From the cell containing the given text, extract its center point as [X, Y] coordinate. 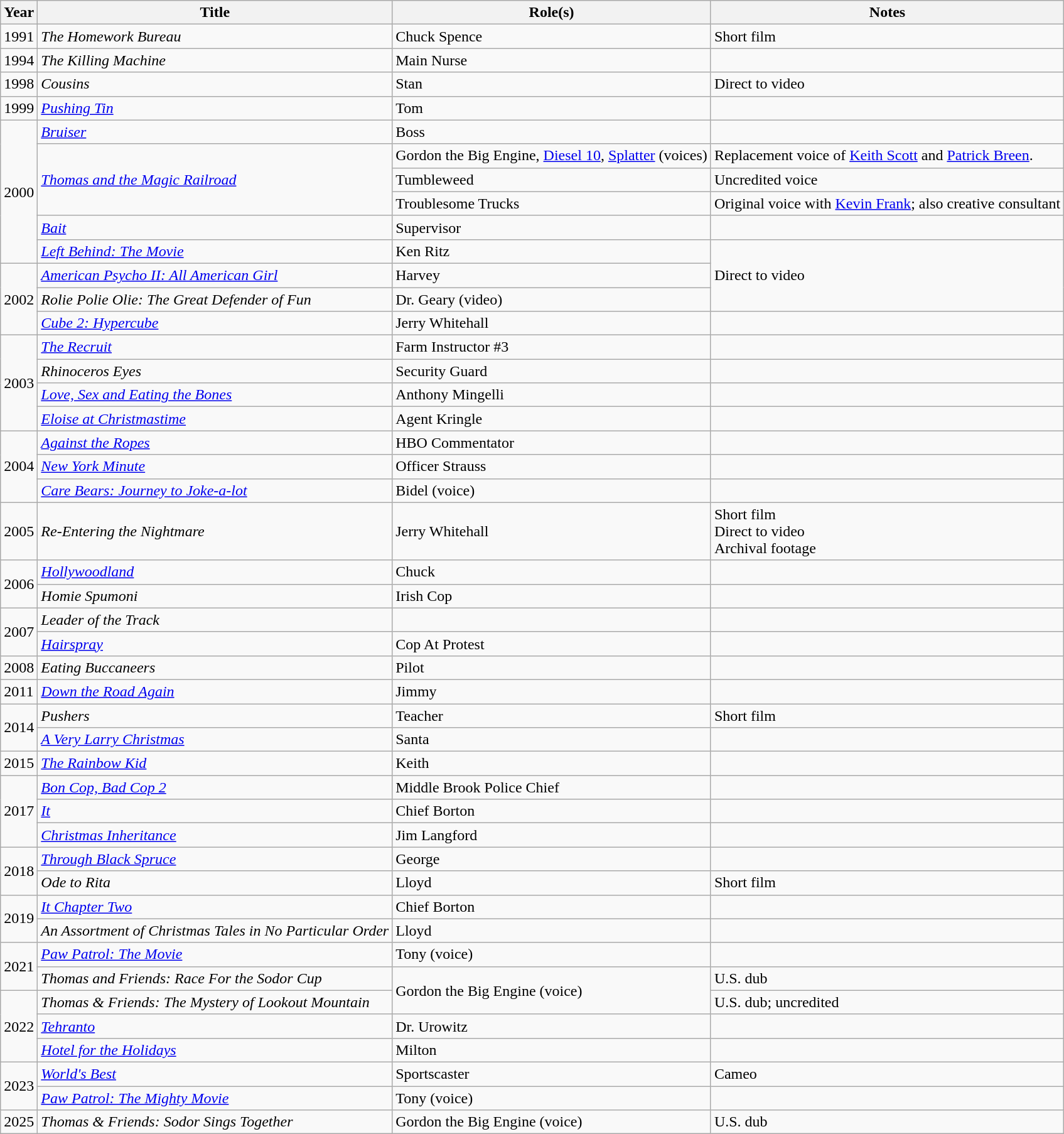
Thomas and the Magic Railroad [215, 180]
Stan [552, 84]
Title [215, 13]
Bruiser [215, 132]
Sportscaster [552, 1074]
Boss [552, 132]
Tehranto [215, 1026]
Irish Cop [552, 596]
Harvey [552, 275]
Anthony Mingelli [552, 395]
American Psycho II: All American Girl [215, 275]
Love, Sex and Eating the Bones [215, 395]
Against the Ropes [215, 443]
It Chapter Two [215, 907]
It [215, 811]
Notes [887, 13]
2023 [19, 1086]
The Rainbow Kid [215, 764]
Santa [552, 740]
Dr. Geary (video) [552, 300]
Teacher [552, 715]
1998 [19, 84]
Milton [552, 1050]
Ode to Rita [215, 883]
Through Black Spruce [215, 859]
Leader of the Track [215, 620]
Down the Road Again [215, 691]
Original voice with Kevin Frank; also creative consultant [887, 203]
Christmas Inheritance [215, 835]
Short filmDirect to videoArchival footage [887, 531]
Hollywoodland [215, 572]
Agent Kringle [552, 419]
The Homework Bureau [215, 36]
2018 [19, 871]
Paw Patrol: The Movie [215, 954]
Role(s) [552, 13]
Care Bears: Journey to Joke-a-lot [215, 490]
2021 [19, 966]
Jim Langford [552, 835]
Jimmy [552, 691]
2022 [19, 1026]
Keith [552, 764]
Cube 2: Hypercube [215, 323]
Eating Buccaneers [215, 667]
2003 [19, 383]
2015 [19, 764]
Rhinoceros Eyes [215, 371]
2025 [19, 1122]
1999 [19, 108]
Re-Entering the Nightmare [215, 531]
2017 [19, 811]
2005 [19, 531]
Uncredited voice [887, 180]
Pushers [215, 715]
Pilot [552, 667]
Troublesome Trucks [552, 203]
U.S. dub; uncredited [887, 1002]
1994 [19, 60]
An Assortment of Christmas Tales in No Particular Order [215, 931]
Replacement voice of Keith Scott and Patrick Breen. [887, 156]
Chuck [552, 572]
2011 [19, 691]
World's Best [215, 1074]
The Recruit [215, 347]
Middle Brook Police Chief [552, 787]
Hairspray [215, 644]
Cop At Protest [552, 644]
2004 [19, 467]
Farm Instructor #3 [552, 347]
Rolie Polie Olie: The Great Defender of Fun [215, 300]
Homie Spumoni [215, 596]
Cousins [215, 84]
Bait [215, 227]
Bidel (voice) [552, 490]
Gordon the Big Engine, Diesel 10, Splatter (voices) [552, 156]
Main Nurse [552, 60]
Tom [552, 108]
New York Minute [215, 467]
2019 [19, 919]
Left Behind: The Movie [215, 251]
Thomas & Friends: The Mystery of Lookout Mountain [215, 1002]
2008 [19, 667]
1991 [19, 36]
George [552, 859]
Thomas and Friends: Race For the Sodor Cup [215, 978]
Ken Ritz [552, 251]
Year [19, 13]
2007 [19, 632]
Security Guard [552, 371]
Cameo [887, 1074]
Supervisor [552, 227]
Bon Cop, Bad Cop 2 [215, 787]
HBO Commentator [552, 443]
A Very Larry Christmas [215, 740]
Dr. Urowitz [552, 1026]
The Killing Machine [215, 60]
Paw Patrol: The Mighty Movie [215, 1098]
Hotel for the Holidays [215, 1050]
2000 [19, 192]
Thomas & Friends: Sodor Sings Together [215, 1122]
Officer Strauss [552, 467]
Tumbleweed [552, 180]
2006 [19, 584]
2002 [19, 299]
2014 [19, 727]
Chuck Spence [552, 36]
Eloise at Christmastime [215, 419]
Pushing Tin [215, 108]
